Capture the cell that displays the provided text and extract its [x, y] central coordinate. 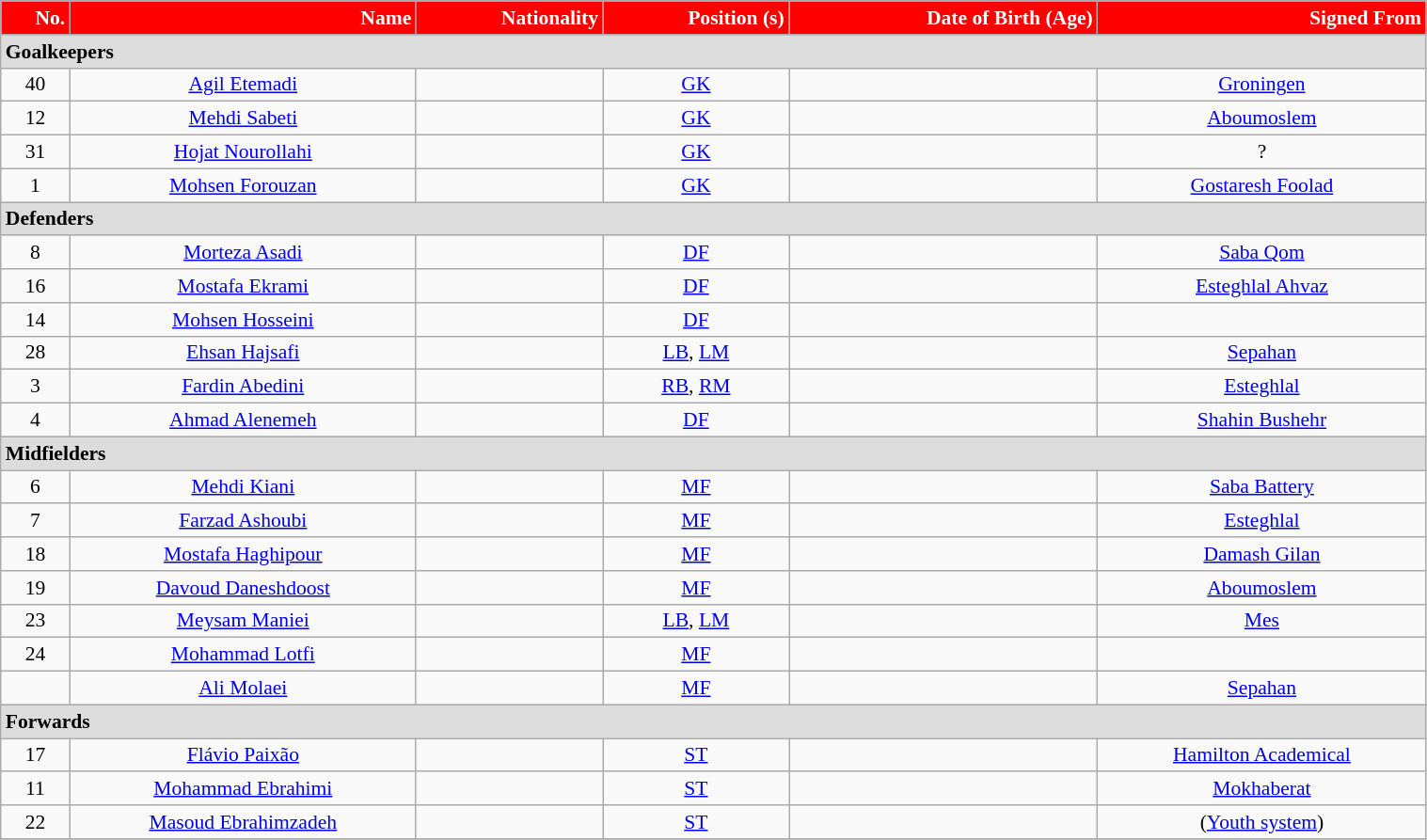
Goalkeepers [713, 52]
14 [36, 320]
(Youth system) [1262, 822]
Mes [1262, 621]
Groningen [1262, 85]
Esteghlal Ahvaz [1262, 286]
Forwards [713, 721]
Midfielders [713, 453]
8 [36, 253]
Ali Molaei [243, 689]
Mokhaberat [1262, 789]
Signed From [1262, 18]
6 [36, 487]
Nationality [510, 18]
28 [36, 353]
Hojat Nourollahi [243, 152]
RB, RM [696, 387]
7 [36, 521]
24 [36, 655]
Morteza Asadi [243, 253]
11 [36, 789]
Hamilton Academical [1262, 755]
No. [36, 18]
Mostafa Haghipour [243, 554]
Position (s) [696, 18]
Mostafa Ekrami [243, 286]
1 [36, 185]
Ahmad Alenemeh [243, 420]
17 [36, 755]
Ehsan Hajsafi [243, 353]
Flávio Paixão [243, 755]
12 [36, 119]
Mohsen Forouzan [243, 185]
Saba Battery [1262, 487]
Gostaresh Foolad [1262, 185]
18 [36, 554]
Defenders [713, 219]
Date of Birth (Age) [943, 18]
Masoud Ebrahimzadeh [243, 822]
40 [36, 85]
22 [36, 822]
Fardin Abedini [243, 387]
23 [36, 621]
16 [36, 286]
4 [36, 420]
Damash Gilan [1262, 554]
Mohammad Lotfi [243, 655]
? [1262, 152]
Davoud Daneshdoost [243, 588]
Mehdi Kiani [243, 487]
Meysam Maniei [243, 621]
Mohammad Ebrahimi [243, 789]
31 [36, 152]
Farzad Ashoubi [243, 521]
Agil Etemadi [243, 85]
Saba Qom [1262, 253]
Mehdi Sabeti [243, 119]
Name [243, 18]
Shahin Bushehr [1262, 420]
19 [36, 588]
3 [36, 387]
Mohsen Hosseini [243, 320]
